For the text-containing cell, return its midpoint in (x, y) coordinate format. 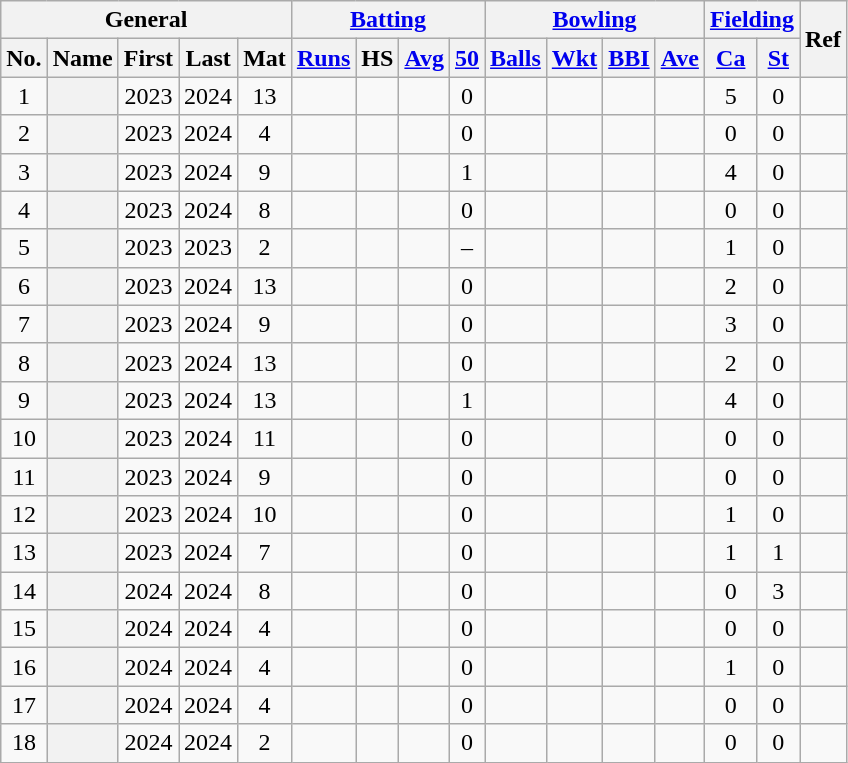
50 (466, 58)
18 (24, 743)
Wkt (574, 58)
Ca (730, 58)
17 (24, 705)
– (466, 248)
Bowling (595, 20)
Ave (680, 58)
15 (24, 629)
BBI (629, 58)
No. (24, 58)
Avg (424, 58)
First (148, 58)
6 (24, 286)
Batting (388, 20)
14 (24, 591)
St (778, 58)
Runs (323, 58)
Ref (824, 39)
Last (208, 58)
HS (378, 58)
Name (82, 58)
12 (24, 515)
Fielding (752, 20)
General (146, 20)
Mat (265, 58)
Balls (516, 58)
16 (24, 667)
